From the cell containing the given text, extract its center point as [x, y] coordinate. 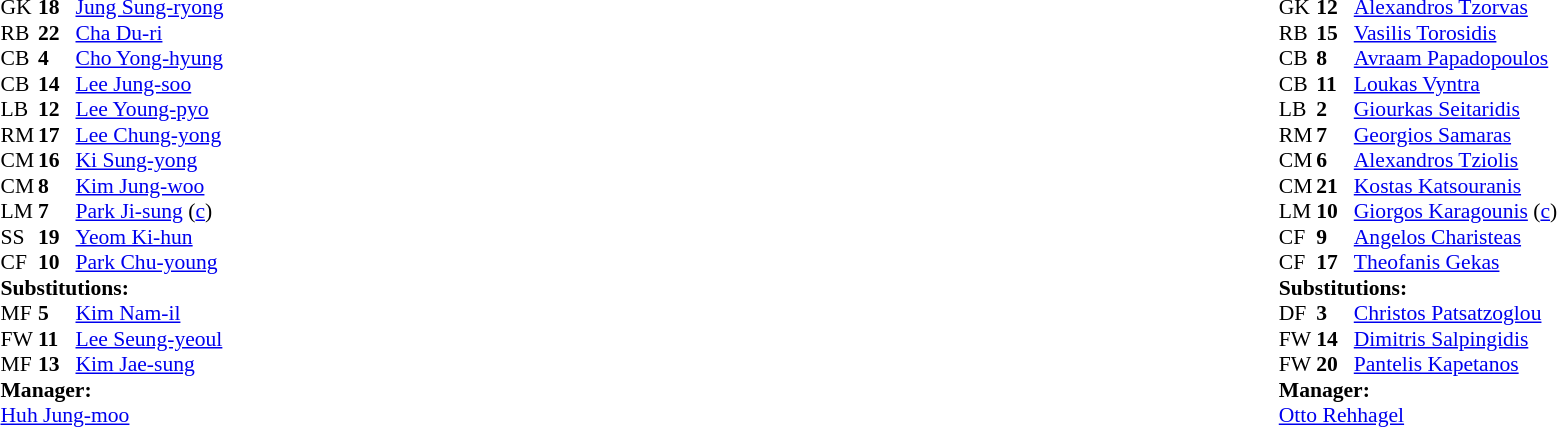
Loukas Vyntra [1456, 84]
DF [1298, 313]
Vasilis Torosidis [1456, 33]
16 [57, 161]
Avraam Papadopoulos [1456, 59]
19 [57, 237]
4 [57, 59]
Yeom Ki-hun [150, 237]
Ki Sung-yong [150, 161]
Giorgos Karagounis (c) [1456, 211]
Kim Jung-woo [150, 186]
20 [1335, 365]
Alexandros Tziolis [1456, 161]
Angelos Charisteas [1456, 237]
22 [57, 33]
Theofanis Gekas [1456, 263]
6 [1335, 161]
Dimitris Salpingidis [1456, 339]
SS [19, 237]
Lee Jung-soo [150, 84]
Cho Yong-hyung [150, 59]
Kim Jae-sung [150, 365]
Lee Seung-yeoul [150, 339]
Giourkas Seitaridis [1456, 109]
Pantelis Kapetanos [1456, 365]
Georgios Samaras [1456, 135]
9 [1335, 237]
Kim Nam-il [150, 313]
21 [1335, 186]
5 [57, 313]
Lee Young-pyo [150, 109]
2 [1335, 109]
12 [57, 109]
Lee Chung-yong [150, 135]
Christos Patsatzoglou [1456, 313]
13 [57, 365]
Park Ji-sung (c) [150, 211]
Park Chu-young [150, 263]
Kostas Katsouranis [1456, 186]
3 [1335, 313]
Cha Du-ri [150, 33]
15 [1335, 33]
